Identify which cell holds the provided text, then report its (X, Y) central coordinate. 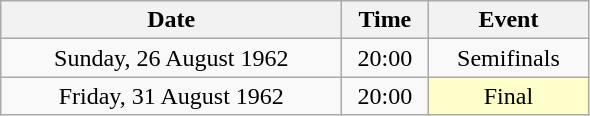
Friday, 31 August 1962 (172, 96)
Time (385, 20)
Final (508, 96)
Event (508, 20)
Sunday, 26 August 1962 (172, 58)
Semifinals (508, 58)
Date (172, 20)
